Extract the [X, Y] coordinate from the center of the cell holding the provided text.  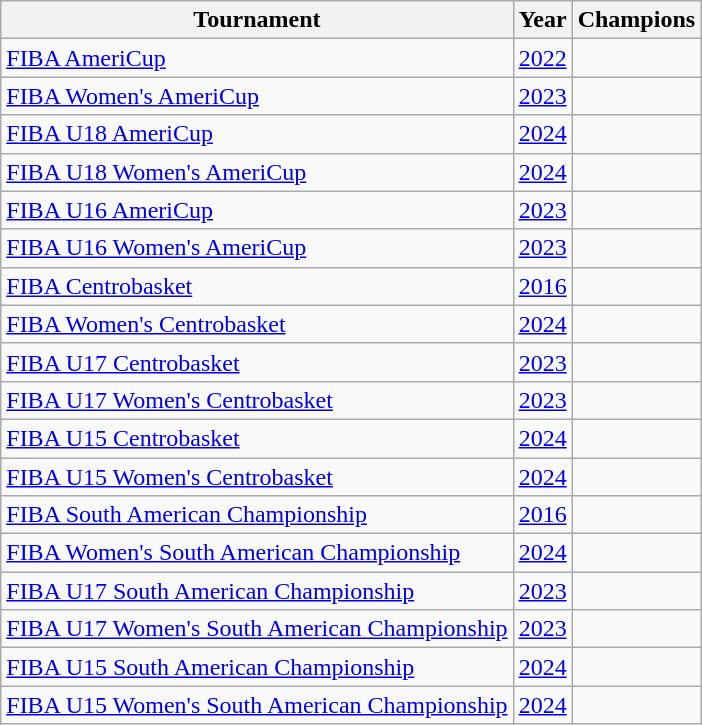
FIBA AmeriCup [257, 58]
FIBA U15 Centrobasket [257, 438]
FIBA Centrobasket [257, 286]
FIBA U17 South American Championship [257, 591]
FIBA U16 Women's AmeriCup [257, 248]
FIBA U18 AmeriCup [257, 134]
FIBA U17 Women's South American Championship [257, 629]
Year [542, 20]
FIBA U15 South American Championship [257, 667]
Tournament [257, 20]
FIBA South American Championship [257, 515]
FIBA U15 Women's Centrobasket [257, 477]
FIBA U17 Centrobasket [257, 362]
FIBA Women's Centrobasket [257, 324]
FIBA U15 Women's South American Championship [257, 705]
2022 [542, 58]
Champions [636, 20]
FIBA Women's AmeriCup [257, 96]
FIBA Women's South American Championship [257, 553]
FIBA U17 Women's Centrobasket [257, 400]
FIBA U18 Women's AmeriCup [257, 172]
FIBA U16 AmeriCup [257, 210]
